Search for the cell housing the specified text and yield its [X, Y] center coordinate. 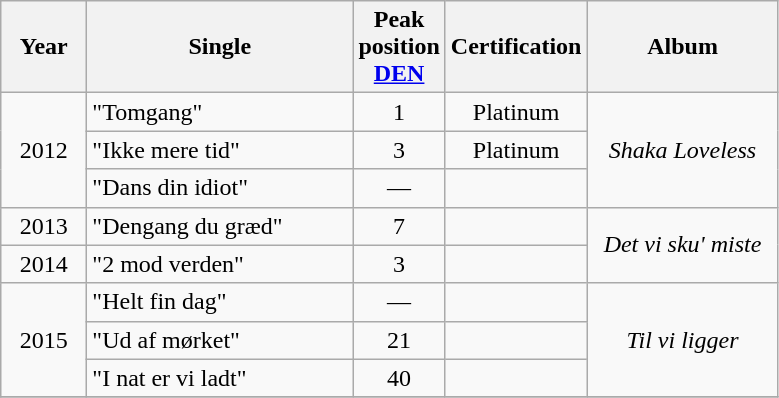
Certification [516, 47]
2014 [44, 264]
"I nat er vi ladt" [220, 378]
2012 [44, 150]
"2 mod verden" [220, 264]
"Dengang du græd" [220, 226]
7 [399, 226]
"Ud af mørket" [220, 340]
"Helt fin dag" [220, 302]
2013 [44, 226]
Album [682, 47]
"Tomgang" [220, 112]
21 [399, 340]
"Dans din idiot" [220, 188]
Det vi sku' miste [682, 245]
40 [399, 378]
Year [44, 47]
1 [399, 112]
2015 [44, 340]
Shaka Loveless [682, 150]
PeakpositionDEN [399, 47]
Single [220, 47]
Til vi ligger [682, 340]
"Ikke mere tid" [220, 150]
